From the cell containing the given text, extract its center point as (x, y) coordinate. 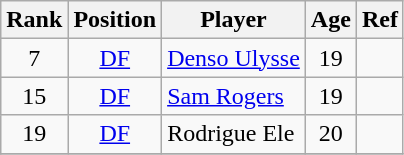
Player (234, 20)
Position (115, 20)
Sam Rogers (234, 96)
Denso Ulysse (234, 58)
20 (330, 134)
Rodrigue Ele (234, 134)
7 (34, 58)
Age (330, 20)
Rank (34, 20)
15 (34, 96)
Ref (380, 20)
